Provide the (X, Y) coordinate of the cell's center where the given text is located.  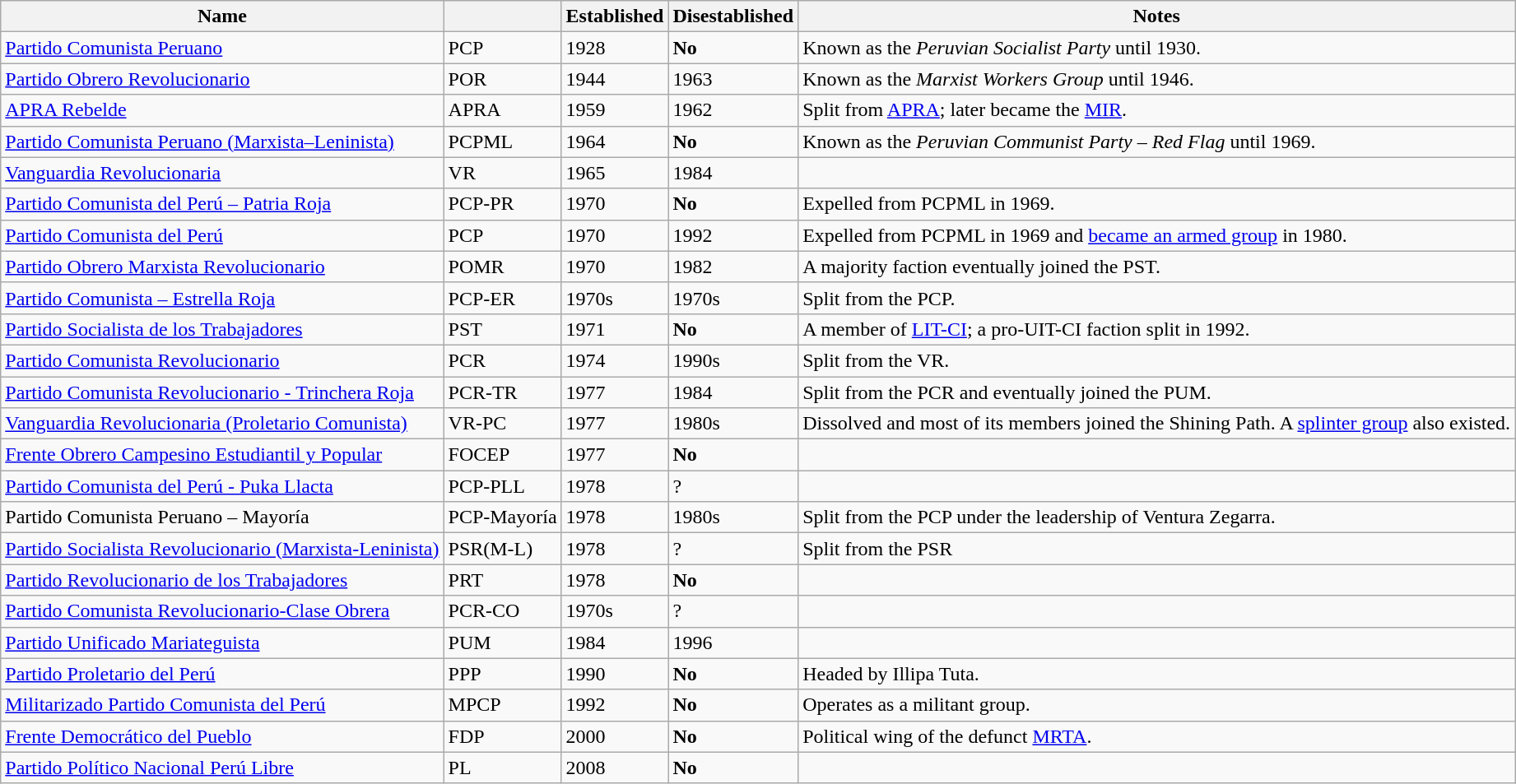
PL (502, 768)
Political wing of the defunct MRTA. (1157, 736)
FOCEP (502, 455)
Split from the PSR (1157, 549)
Partido Comunista Peruano (222, 48)
1963 (733, 79)
POMR (502, 267)
VR-PC (502, 424)
Known as the Marxist Workers Group until 1946. (1157, 79)
APRA (502, 110)
APRA Rebelde (222, 110)
Partido Político Nacional Perú Libre (222, 768)
Militarizado Partido Comunista del Perú (222, 705)
PSR(M-L) (502, 549)
1990 (615, 674)
Name (222, 16)
Known as the Peruvian Communist Party – Red Flag until 1969. (1157, 141)
1996 (733, 643)
Split from the PCP. (1157, 298)
PPP (502, 674)
Frente Obrero Campesino Estudiantil y Popular (222, 455)
1959 (615, 110)
PCR-TR (502, 392)
POR (502, 79)
1990s (733, 360)
Partido Socialista Revolucionario (Marxista-Leninista) (222, 549)
Partido Comunista Revolucionario-Clase Obrera (222, 611)
PST (502, 329)
Partido Comunista – Estrella Roja (222, 298)
Partido Unificado Mariateguista (222, 643)
Partido Comunista del Perú (222, 235)
1928 (615, 48)
PCP-ER (502, 298)
Disestablished (733, 16)
Partido Proletario del Perú (222, 674)
PCR (502, 360)
Headed by Illipa Tuta. (1157, 674)
Partido Obrero Revolucionario (222, 79)
PRT (502, 580)
1974 (615, 360)
Partido Comunista Revolucionario (222, 360)
Split from the PCR and eventually joined the PUM. (1157, 392)
PCR-CO (502, 611)
Known as the Peruvian Socialist Party until 1930. (1157, 48)
Partido Comunista del Perú – Patria Roja (222, 204)
PUM (502, 643)
A member of LIT-CI; a pro-UIT-CI faction split in 1992. (1157, 329)
Vanguardia Revolucionaria (222, 173)
Vanguardia Revolucionaria (Proletario Comunista) (222, 424)
Operates as a militant group. (1157, 705)
Split from the VR. (1157, 360)
1962 (733, 110)
Partido Comunista del Perú - Puka Llacta (222, 486)
Partido Revolucionario de los Trabajadores (222, 580)
1971 (615, 329)
Partido Comunista Peruano – Mayoría (222, 517)
1982 (733, 267)
PCP-PR (502, 204)
Split from APRA; later became the MIR. (1157, 110)
1965 (615, 173)
MPCP (502, 705)
Expelled from PCPML in 1969. (1157, 204)
Partido Comunista Peruano (Marxista–Leninista) (222, 141)
Partido Socialista de los Trabajadores (222, 329)
VR (502, 173)
Notes (1157, 16)
PCP-PLL (502, 486)
Expelled from PCPML in 1969 and became an armed group in 1980. (1157, 235)
1964 (615, 141)
Split from the PCP under the leadership of Ventura Zegarra. (1157, 517)
A majority faction eventually joined the PST. (1157, 267)
Frente Democrático del Pueblo (222, 736)
Dissolved and most of its members joined the Shining Path. A splinter group also existed. (1157, 424)
FDP (502, 736)
Established (615, 16)
PCP-Mayoría (502, 517)
2008 (615, 768)
Partido Comunista Revolucionario - Trinchera Roja (222, 392)
Partido Obrero Marxista Revolucionario (222, 267)
1944 (615, 79)
PCPML (502, 141)
2000 (615, 736)
